Pinpoint the cell where the given text exists, returning its [X, Y] midpoint coordinate. 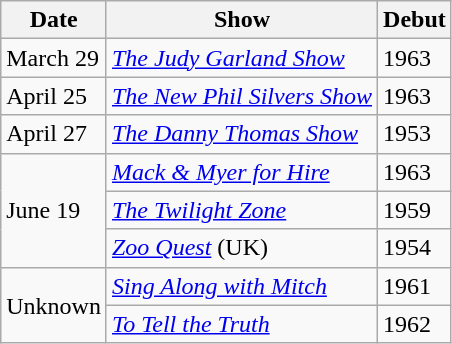
The New Phil Silvers Show [242, 96]
Unknown [54, 305]
April 27 [54, 134]
Show [242, 20]
June 19 [54, 210]
1954 [415, 248]
1962 [415, 324]
The Twilight Zone [242, 210]
April 25 [54, 96]
The Danny Thomas Show [242, 134]
1959 [415, 210]
Date [54, 20]
To Tell the Truth [242, 324]
1953 [415, 134]
Sing Along with Mitch [242, 286]
1961 [415, 286]
The Judy Garland Show [242, 58]
March 29 [54, 58]
Debut [415, 20]
Zoo Quest (UK) [242, 248]
Mack & Myer for Hire [242, 172]
